Locate the cell with the specified text and output its (X, Y) center coordinate. 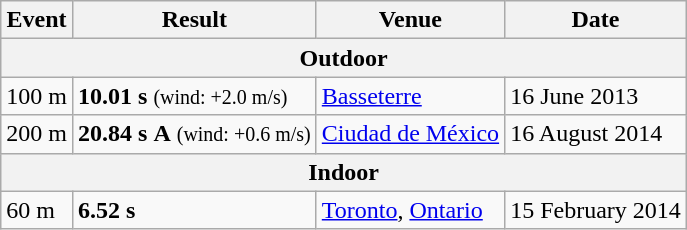
Basseterre (410, 96)
Date (596, 20)
15 February 2014 (596, 210)
Event (37, 20)
200 m (37, 134)
60 m (37, 210)
100 m (37, 96)
20.84 s A (wind: +0.6 m/s) (194, 134)
16 August 2014 (596, 134)
Outdoor (344, 58)
10.01 s (wind: +2.0 m/s) (194, 96)
Toronto, Ontario (410, 210)
Result (194, 20)
Indoor (344, 172)
Ciudad de México (410, 134)
Venue (410, 20)
6.52 s (194, 210)
16 June 2013 (596, 96)
